Scan for the cell matching the given text and deliver its [x, y] coordinate at center. 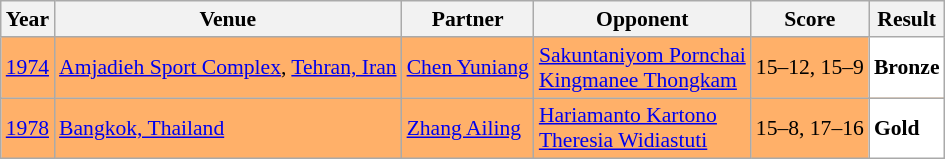
Chen Yuniang [468, 68]
Sakuntaniyom Pornchai Kingmanee Thongkam [642, 68]
Result [907, 19]
Year [28, 19]
Zhang Ailing [468, 128]
1974 [28, 68]
Bronze [907, 68]
Hariamanto Kartono Theresia Widiastuti [642, 128]
Opponent [642, 19]
1978 [28, 128]
Gold [907, 128]
Bangkok, Thailand [228, 128]
15–8, 17–16 [810, 128]
Score [810, 19]
Venue [228, 19]
Partner [468, 19]
15–12, 15–9 [810, 68]
Amjadieh Sport Complex, Tehran, Iran [228, 68]
